Output the (X, Y) coordinate of the center of the cell containing the given text.  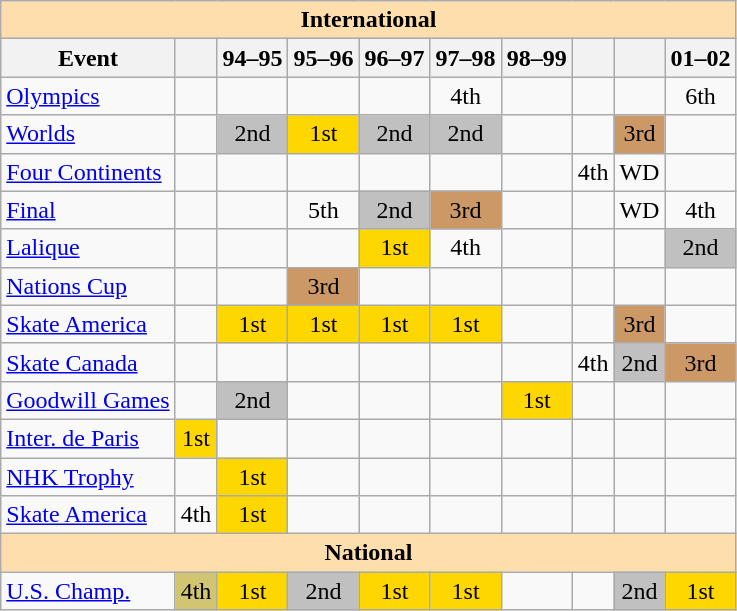
Worlds (88, 134)
Four Continents (88, 172)
Final (88, 210)
96–97 (394, 58)
01–02 (700, 58)
Goodwill Games (88, 400)
International (368, 20)
NHK Trophy (88, 477)
Inter. de Paris (88, 438)
National (368, 553)
98–99 (536, 58)
Skate Canada (88, 362)
Nations Cup (88, 286)
Lalique (88, 248)
U.S. Champ. (88, 591)
Olympics (88, 96)
94–95 (252, 58)
97–98 (466, 58)
95–96 (324, 58)
6th (700, 96)
5th (324, 210)
Event (88, 58)
